Capture the cell that displays the provided text and extract its (x, y) central coordinate. 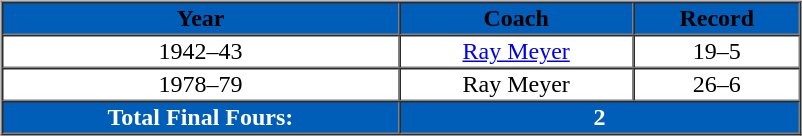
19–5 (716, 52)
Record (716, 18)
1978–79 (200, 84)
Year (200, 18)
2 (600, 118)
Coach (516, 18)
Total Final Fours: (200, 118)
1942–43 (200, 52)
26–6 (716, 84)
